Extract the (X, Y) coordinate from the center of the cell holding the provided text.  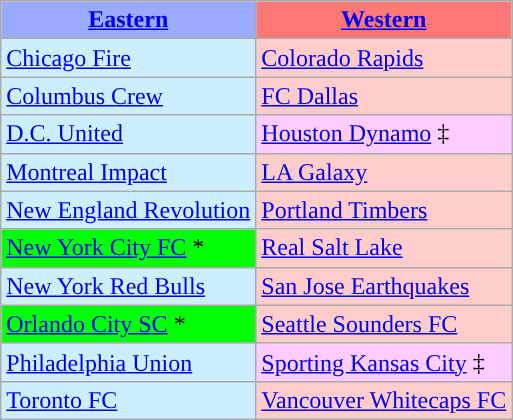
Chicago Fire (128, 58)
Sporting Kansas City ‡ (384, 362)
New York Red Bulls (128, 286)
FC Dallas (384, 96)
Vancouver Whitecaps FC (384, 400)
Eastern (128, 20)
Western (384, 20)
Orlando City SC * (128, 324)
New England Revolution (128, 210)
New York City FC * (128, 248)
San Jose Earthquakes (384, 286)
Columbus Crew (128, 96)
Colorado Rapids (384, 58)
LA Galaxy (384, 172)
Toronto FC (128, 400)
Philadelphia Union (128, 362)
Portland Timbers (384, 210)
D.C. United (128, 134)
Seattle Sounders FC (384, 324)
Real Salt Lake (384, 248)
Montreal Impact (128, 172)
Houston Dynamo ‡ (384, 134)
